Locate the cell with the specified text and output its (X, Y) center coordinate. 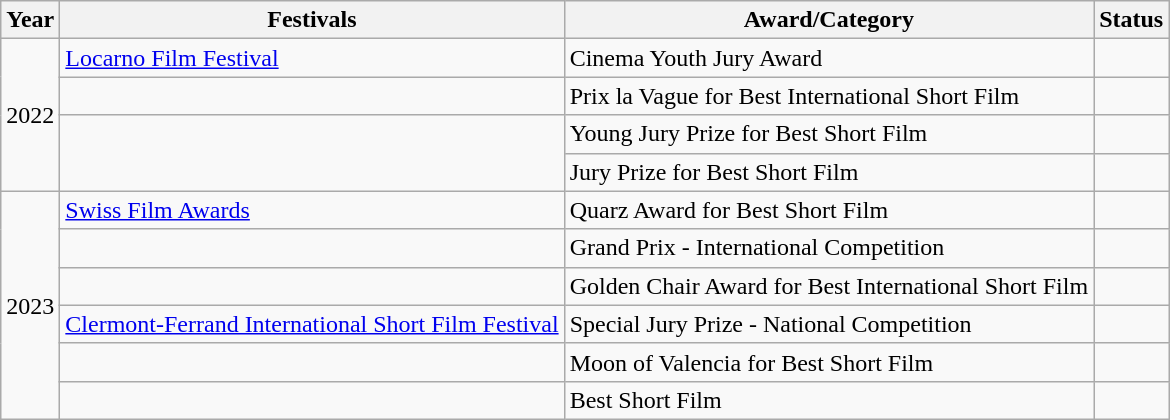
Jury Prize for Best Short Film (828, 172)
Young Jury Prize for Best Short Film (828, 134)
Golden Chair Award for Best International Short Film (828, 286)
Cinema Youth Jury Award (828, 58)
2022 (30, 115)
Quarz Award for Best Short Film (828, 210)
Grand Prix - International Competition (828, 248)
Festivals (312, 20)
Moon of Valencia for Best Short Film (828, 362)
Best Short Film (828, 400)
Prix la Vague for Best International Short Film (828, 96)
Status (1132, 20)
Award/Category (828, 20)
Year (30, 20)
2023 (30, 305)
Swiss Film Awards (312, 210)
Clermont-Ferrand International Short Film Festival (312, 324)
Special Jury Prize - National Competition (828, 324)
Locarno Film Festival (312, 58)
